For the text-containing cell, return its midpoint in [x, y] coordinate format. 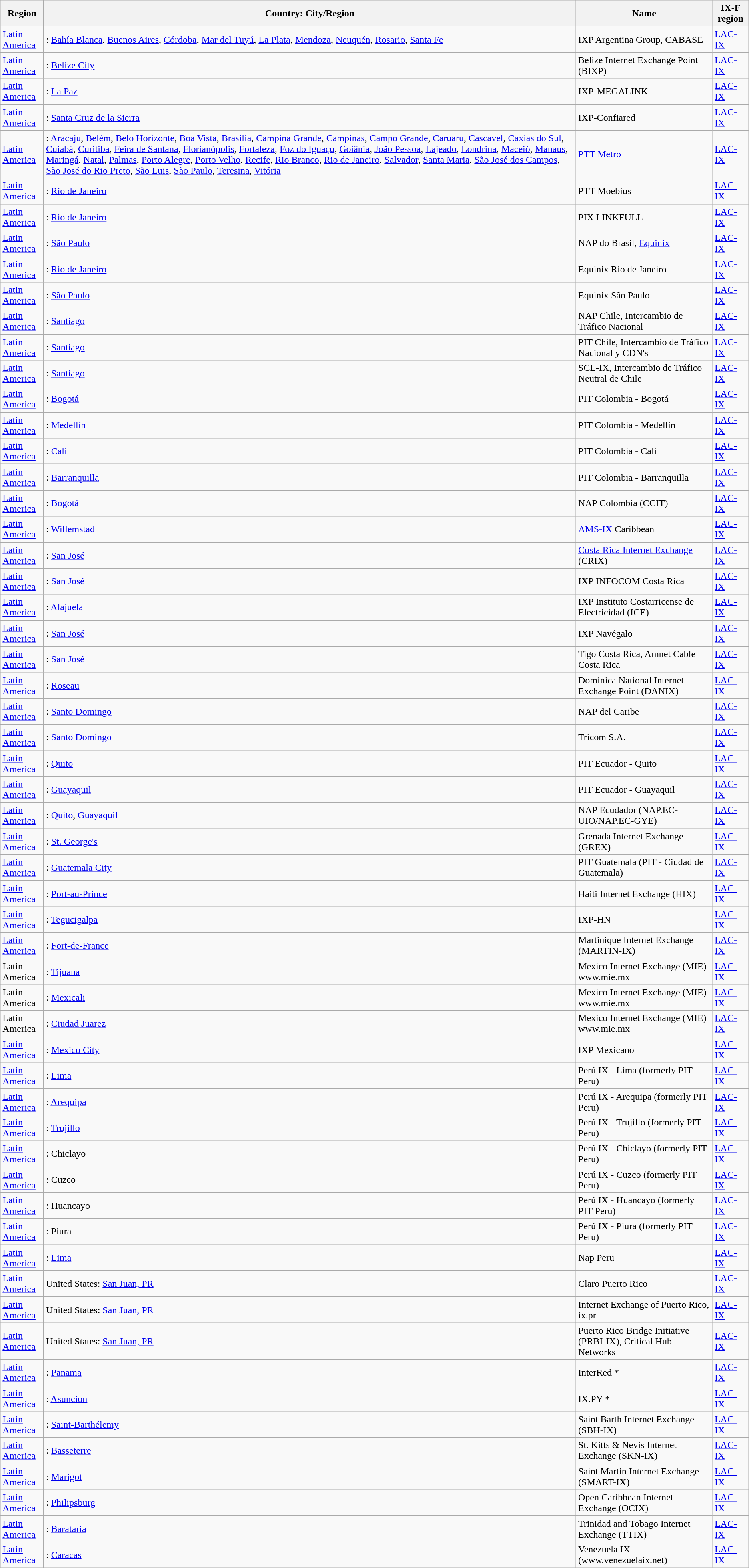
: Marigot [310, 1476]
Martinique Internet Exchange (MARTIN-IX) [644, 945]
Tricom S.A. [644, 737]
NAP del Caribe [644, 711]
: Arequipa [310, 1101]
Name [644, 14]
NAP Colombia (CCIT) [644, 503]
Internet Exchange of Puerto Rico, ix.pr [644, 1310]
PIT Chile, Intercambio de Tráfico Nacional y CDN's [644, 347]
: Philipsburg [310, 1503]
PIT Ecuador - Guayaquil [644, 789]
Trinidad and Tobago Internet Exchange (TTIX) [644, 1528]
Country: City/Region [310, 14]
PIT Ecuador - Quito [644, 763]
: Alajuela [310, 607]
: Saint-Barthélemy [310, 1424]
PTT Moebius [644, 191]
IX-F region [731, 14]
Perú IX - Piura (formerly PIT Peru) [644, 1232]
: Santa Cruz de la Sierra [310, 118]
Equinix São Paulo [644, 295]
: Barataria [310, 1528]
: Bahía Blanca, Buenos Aires, Córdoba, Mar del Tuyú, La Plata, Mendoza, Neuquén, Rosario, Santa Fe [310, 39]
Perú IX - Trujillo (formerly PIT Peru) [644, 1128]
Belize Internet Exchange Point (BIXP) [644, 66]
: Piura [310, 1232]
: Roseau [310, 685]
Venezuela IX (www.venezuelaix.net) [644, 1555]
Perú IX - Huancayo (formerly PIT Peru) [644, 1206]
Saint Barth Internet Exchange (SBH-IX) [644, 1424]
: Port-au-Prince [310, 893]
Perú IX - Arequipa (formerly PIT Peru) [644, 1101]
IXP-Confiared [644, 118]
: Tegucigalpa [310, 920]
: Guayaquil [310, 789]
: Caracas [310, 1555]
: Cali [310, 451]
PIT Colombia - Bogotá [644, 399]
: Chiclayo [310, 1153]
: Fort-de-France [310, 945]
Grenada Internet Exchange (GREX) [644, 841]
: Tijuana [310, 972]
Tigo Costa Rica, Amnet Cable Costa Rica [644, 659]
IXP Navégalo [644, 633]
: Willemstad [310, 529]
: La Paz [310, 91]
PIT Guatemala (PIT - Ciudad de Guatemala) [644, 868]
NAP do Brasil, Equinix [644, 243]
AMS-IX Caribbean [644, 529]
NAP Ecudador (NAP.EC-UIO/NAP.EC-GYE) [644, 816]
Haiti Internet Exchange (HIX) [644, 893]
PIT Colombia - Barranquilla [644, 477]
PTT Metro [644, 154]
: Trujillo [310, 1128]
NAP Chile, Intercambio de Tráfico Nacional [644, 321]
Saint Martin Internet Exchange (SMART-IX) [644, 1476]
: Basseterre [310, 1451]
St. Kitts & Nevis Internet Exchange (SKN-IX) [644, 1451]
Perú IX - Cuzco (formerly PIT Peru) [644, 1180]
Perú IX - Lima (formerly PIT Peru) [644, 1076]
Puerto Rico Bridge Initiative (PRBI-IX), Critical Hub Networks [644, 1341]
IXP Mexicano [644, 1049]
Claro Puerto Rico [644, 1284]
: Asuncion [310, 1399]
IXP-HN [644, 920]
IXP Instituto Costarricense de Electricidad (ICE) [644, 607]
SCL-IX, Intercambio de Tráfico Neutral de Chile [644, 374]
IXP Argentina Group, CABASE [644, 39]
: Ciudad Juarez [310, 1024]
Dominica National Internet Exchange Point (DANIX) [644, 685]
IXP-MEGALINK [644, 91]
: Barranquilla [310, 477]
: Mexico City [310, 1049]
Region [22, 14]
IXP INFOCOM Costa Rica [644, 581]
: Belize City [310, 66]
PIT Colombia - Medellín [644, 425]
: Mexicali [310, 997]
Perú IX - Chiclayo (formerly PIT Peru) [644, 1153]
: Medellín [310, 425]
: St. George's [310, 841]
: Quito [310, 763]
: Cuzco [310, 1180]
: Guatemala City [310, 868]
InterRed * [644, 1372]
Nap Peru [644, 1258]
IX.PY * [644, 1399]
PIX LINKFULL [644, 217]
Open Caribbean Internet Exchange (OCIX) [644, 1503]
PIT Colombia - Cali [644, 451]
Equinix Rio de Janeiro [644, 269]
: Panama [310, 1372]
Costa Rica Internet Exchange (CRIX) [644, 555]
: Huancayo [310, 1206]
: Quito, Guayaquil [310, 816]
